Return (X, Y) of the center of cell containing provided text 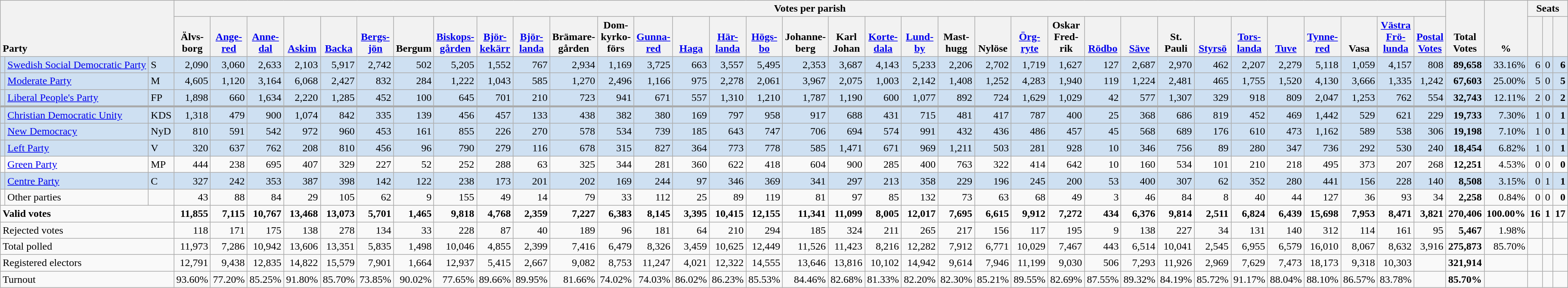
1,520 (1286, 81)
972 (302, 131)
434 (1103, 213)
18,454 (1465, 148)
568 (1139, 131)
82.69% (1066, 279)
132 (920, 197)
73.85% (375, 279)
112 (654, 197)
53 (1103, 181)
7,953 (1359, 213)
975 (691, 81)
2,258 (1465, 197)
486 (1030, 131)
118 (192, 230)
19,198 (1465, 131)
79 (573, 197)
Dom- kyrko- förs (616, 37)
1,043 (495, 81)
3,821 (1430, 213)
17 (1560, 213)
87.55% (1103, 279)
240 (1430, 148)
797 (728, 115)
11,926 (1176, 263)
5,205 (456, 65)
1,074 (302, 115)
578 (573, 131)
85.21% (993, 279)
Valid votes (87, 213)
557 (691, 98)
1,059 (1359, 65)
928 (1066, 148)
270,406 (1465, 213)
New Democracy (77, 131)
91.17% (1249, 279)
8,632 (1396, 247)
1,211 (957, 148)
969 (920, 148)
1,210 (765, 98)
88 (229, 197)
Party (87, 28)
93 (1396, 197)
502 (414, 65)
13,468 (302, 213)
10,942 (265, 247)
1,335 (1396, 81)
7,115 (229, 213)
11,526 (806, 247)
Askim (302, 37)
2,047 (1323, 98)
Anne- dal (265, 37)
278 (338, 230)
530 (1396, 148)
77.20% (229, 279)
808 (1430, 65)
479 (229, 115)
S (161, 65)
MP (161, 164)
855 (456, 131)
82.68% (846, 279)
307 (1176, 181)
18,173 (1323, 263)
958 (765, 115)
36 (1359, 197)
11,341 (806, 213)
3,967 (806, 81)
19,733 (1465, 115)
917 (806, 115)
321,914 (1465, 263)
85 (883, 197)
FP (161, 98)
3,459 (691, 247)
Lund- by (920, 37)
86.57% (1359, 279)
432 (957, 131)
589 (1359, 131)
827 (654, 148)
1,787 (806, 98)
9,912 (1030, 213)
2,103 (302, 65)
16,010 (1323, 247)
2,969 (1212, 263)
1,498 (414, 247)
2,702 (993, 65)
8,216 (883, 247)
Votes per parish (810, 9)
176 (1212, 131)
9,030 (1066, 263)
481 (957, 115)
82.20% (920, 279)
Älvs- borg (192, 37)
312 (1323, 230)
763 (957, 164)
211 (883, 230)
43 (192, 197)
Bergum (414, 37)
8,508 (1465, 181)
Haga (691, 37)
14,942 (920, 263)
6,771 (993, 247)
645 (456, 98)
88.04% (1286, 279)
173 (495, 181)
3,666 (1359, 81)
5,467 (1465, 230)
9,438 (229, 263)
678 (573, 148)
418 (765, 164)
7,473 (1286, 263)
87 (495, 230)
25.00% (1506, 81)
1,222 (456, 81)
175 (265, 230)
Total polled (87, 247)
407 (302, 164)
819 (1212, 115)
Other parties (77, 197)
Biskops- gården (456, 37)
KDS (161, 115)
85.25% (265, 279)
7,227 (573, 213)
694 (846, 131)
89,658 (1465, 65)
417 (993, 115)
14 (531, 197)
5,233 (920, 65)
6,579 (1286, 247)
1,253 (1359, 98)
2,220 (302, 98)
15,579 (338, 263)
44 (1286, 197)
12.11% (1506, 98)
10,041 (1176, 247)
208 (302, 148)
991 (920, 131)
133 (531, 115)
86.02% (691, 279)
325 (573, 164)
Tynne- red (1323, 37)
4.53% (1506, 164)
1,318 (192, 115)
462 (1212, 65)
2,061 (765, 81)
294 (765, 230)
181 (654, 230)
Backa (338, 37)
10,102 (883, 263)
4,021 (691, 263)
122 (414, 181)
189 (573, 230)
2,142 (920, 81)
13,073 (338, 213)
12,017 (920, 213)
577 (1139, 98)
12,322 (728, 263)
3,687 (846, 65)
736 (1323, 148)
Säve (1139, 37)
5,835 (375, 247)
9,614 (957, 263)
Swedish Social Democratic Party (77, 65)
352 (1249, 181)
809 (1286, 98)
701 (495, 98)
358 (920, 181)
1,719 (1030, 65)
Mast- hugg (957, 37)
382 (616, 115)
93.60% (192, 279)
86.23% (728, 279)
398 (338, 181)
84.46% (806, 279)
2,496 (616, 81)
7,272 (1066, 213)
2,511 (1212, 213)
Korte- dala (883, 37)
4,768 (495, 213)
8,145 (654, 213)
3,060 (229, 65)
715 (920, 115)
453 (375, 131)
14,555 (765, 263)
68 (1030, 197)
C (161, 181)
1,077 (920, 98)
695 (265, 164)
13,816 (846, 263)
13,351 (338, 247)
8 (1212, 197)
32,743 (1465, 98)
2,934 (573, 65)
637 (229, 148)
1,898 (192, 98)
105 (338, 197)
10,029 (1030, 247)
64 (691, 230)
12,791 (192, 263)
7,946 (993, 263)
495 (1323, 164)
1,252 (993, 81)
12,155 (765, 213)
660 (229, 98)
89.55% (1030, 279)
689 (1176, 131)
46 (1139, 197)
90.02% (414, 279)
Nylöse (993, 37)
Karl Johan (846, 37)
4,855 (495, 247)
2,687 (1139, 65)
Postal Votes (1430, 37)
600 (883, 98)
6,824 (1249, 213)
6,383 (616, 213)
1,307 (1176, 98)
Rejected votes (87, 230)
Turnout (87, 279)
2,353 (806, 65)
1,224 (1139, 81)
202 (573, 181)
2,075 (846, 81)
285 (883, 164)
265 (920, 230)
1.98% (1506, 230)
542 (265, 131)
7,912 (957, 247)
12,937 (456, 263)
29 (302, 197)
Björ- landa (531, 37)
320 (192, 148)
Örg- ryte (1030, 37)
Brämare- gården (573, 37)
131 (1249, 230)
1,270 (573, 81)
12,282 (920, 247)
591 (229, 131)
218 (1286, 164)
15,698 (1323, 213)
6,068 (302, 81)
226 (495, 131)
82.30% (957, 279)
77.65% (456, 279)
Rödbo (1103, 37)
Moderate Party (77, 81)
195 (1066, 230)
100 (414, 98)
91.80% (302, 279)
6,514 (1139, 247)
14,822 (302, 263)
85.53% (765, 279)
2,399 (531, 247)
9,318 (1359, 263)
1,664 (414, 263)
344 (616, 164)
Högs- bo (765, 37)
8,326 (654, 247)
Bergs- jön (375, 37)
171 (229, 230)
574 (883, 131)
83.78% (1396, 279)
469 (1286, 115)
643 (728, 131)
8,067 (1359, 247)
4,130 (1323, 81)
252 (456, 164)
443 (1103, 247)
Christian Democratic Unity (77, 115)
306 (1430, 131)
89.66% (495, 279)
95 (1430, 230)
10,303 (1396, 263)
74.03% (654, 279)
Ange- red (229, 37)
Seats (1547, 9)
2,633 (265, 65)
11,423 (846, 247)
Oskar Fred- rik (1066, 37)
Johanne- berg (806, 37)
3,557 (728, 65)
2,090 (192, 65)
724 (993, 98)
288 (495, 164)
1,310 (728, 98)
81.66% (573, 279)
387 (302, 181)
89.32% (1139, 279)
503 (993, 148)
Registered electors (87, 263)
315 (616, 148)
538 (1396, 131)
4,143 (883, 65)
360 (691, 164)
5,118 (1323, 65)
2,545 (1212, 247)
134 (375, 230)
6,439 (1286, 213)
11,099 (846, 213)
2,279 (1286, 65)
2,970 (1176, 65)
10,767 (265, 213)
Här- landa (728, 37)
7.10% (1506, 131)
441 (1323, 181)
89.95% (531, 279)
941 (616, 98)
11,247 (654, 263)
353 (265, 181)
297 (846, 181)
201 (531, 181)
1,442 (1323, 115)
373 (1359, 164)
Björ- kekärr (495, 37)
268 (1430, 164)
7,286 (229, 247)
368 (1139, 115)
414 (1030, 164)
11,855 (192, 213)
% (1506, 28)
2,742 (375, 65)
431 (883, 115)
892 (957, 98)
Left Party (77, 148)
10,046 (456, 247)
6,955 (1249, 247)
778 (765, 148)
642 (1066, 164)
1,162 (1323, 131)
7,901 (375, 263)
8,005 (883, 213)
0.84% (1506, 197)
Västra Frö- lunda (1396, 37)
327 (192, 181)
444 (192, 164)
1,552 (495, 65)
622 (728, 164)
465 (1212, 81)
12,449 (765, 247)
81 (806, 197)
9,814 (1176, 213)
73 (957, 197)
787 (1030, 115)
3 (1103, 197)
3.15% (1506, 181)
V (161, 148)
686 (1176, 115)
9,082 (573, 263)
1,003 (883, 81)
1,169 (616, 65)
1,471 (846, 148)
842 (338, 115)
292 (1359, 148)
6.82% (1506, 148)
364 (691, 148)
506 (1103, 263)
244 (654, 181)
16 (1535, 213)
St. Pauli (1176, 37)
Liberal People's Party (77, 98)
242 (229, 181)
139 (414, 115)
610 (1249, 131)
11,973 (192, 247)
6,376 (1139, 213)
5,415 (495, 263)
324 (846, 230)
81.33% (883, 279)
747 (765, 131)
12,835 (265, 263)
3,916 (1430, 247)
11,199 (1030, 263)
155 (456, 197)
4,157 (1396, 65)
Centre Party (77, 181)
207 (1396, 164)
3,725 (654, 65)
688 (846, 115)
1,755 (1249, 81)
67,603 (1465, 81)
Green Party (77, 164)
196 (993, 181)
1,120 (229, 81)
473 (1286, 131)
341 (806, 181)
Gunna- red (654, 37)
Tors- landa (1249, 37)
621 (1396, 115)
756 (1176, 148)
380 (654, 115)
7,467 (1066, 247)
918 (1249, 98)
7.30% (1506, 115)
NyD (161, 131)
604 (806, 164)
213 (883, 181)
12,251 (1465, 164)
1,408 (957, 81)
84.19% (1176, 279)
1,190 (846, 98)
8,471 (1396, 213)
1,285 (338, 98)
4,283 (1030, 81)
2,481 (1176, 81)
Tuve (1286, 37)
5,917 (338, 65)
Styrsö (1212, 37)
7,629 (1249, 263)
438 (573, 115)
114 (1359, 230)
245 (1030, 181)
1,629 (1030, 98)
85.72% (1212, 279)
4,605 (192, 81)
960 (338, 131)
217 (957, 230)
347 (1286, 148)
1,465 (414, 213)
279 (495, 148)
7,416 (573, 247)
117 (1030, 230)
2,278 (728, 81)
1,029 (1066, 98)
832 (375, 81)
2,427 (338, 81)
554 (1430, 98)
8,753 (616, 263)
13,646 (806, 263)
1,627 (1066, 65)
1,940 (1066, 81)
2,359 (531, 213)
767 (531, 65)
160 (1139, 164)
7,293 (1139, 263)
2,207 (1249, 65)
663 (691, 65)
322 (993, 164)
100.00% (1506, 213)
436 (993, 131)
6,479 (616, 247)
5,701 (375, 213)
270 (531, 131)
369 (765, 181)
284 (414, 81)
142 (375, 181)
13,606 (302, 247)
773 (728, 148)
9,818 (456, 213)
10,625 (728, 247)
74.02% (616, 279)
723 (573, 98)
529 (1359, 115)
3,164 (265, 81)
52 (414, 164)
200 (1066, 181)
335 (375, 115)
739 (654, 131)
M (161, 81)
1,242 (1430, 81)
6,615 (993, 213)
45 (1103, 131)
3,395 (691, 213)
5,495 (765, 65)
Total Votes (1465, 28)
1,166 (654, 81)
Vasa (1359, 37)
33.16% (1506, 65)
116 (531, 148)
10,415 (728, 213)
1,634 (265, 98)
706 (806, 131)
42 (1103, 98)
7,695 (957, 213)
2,667 (531, 263)
2,206 (957, 65)
88.10% (1323, 279)
275,873 (1465, 247)
790 (456, 148)
101 (1212, 164)
